Identify which cell holds the provided text, then report its (X, Y) central coordinate. 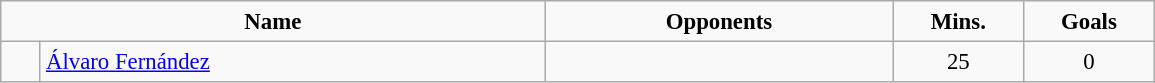
Álvaro Fernández (292, 61)
Goals (1090, 21)
Mins. (958, 21)
25 (958, 61)
Name (273, 21)
Opponents (719, 21)
0 (1090, 61)
